From the cell containing the given text, extract its center point as [x, y] coordinate. 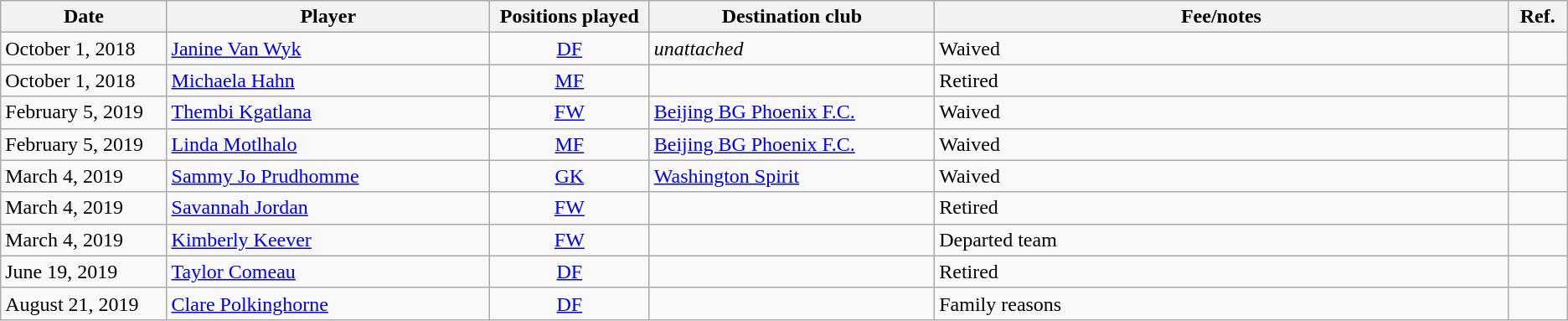
Kimberly Keever [328, 240]
Savannah Jordan [328, 208]
Linda Motlhalo [328, 144]
Destination club [792, 17]
June 19, 2019 [84, 272]
Date [84, 17]
Player [328, 17]
Ref. [1538, 17]
GK [570, 176]
Family reasons [1221, 303]
unattached [792, 49]
Fee/notes [1221, 17]
August 21, 2019 [84, 303]
Positions played [570, 17]
Taylor Comeau [328, 272]
Sammy Jo Prudhomme [328, 176]
Janine Van Wyk [328, 49]
Thembi Kgatlana [328, 112]
Clare Polkinghorne [328, 303]
Departed team [1221, 240]
Washington Spirit [792, 176]
Michaela Hahn [328, 80]
